Detect which cell encompasses the target text, then output its [x, y] center coordinate. 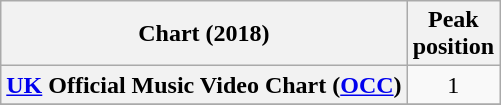
1 [453, 85]
Chart (2018) [204, 34]
Peakposition [453, 34]
UK Official Music Video Chart (OCC) [204, 85]
